Find where the given text appears and provide that cell's center as (X, Y) coordinate. 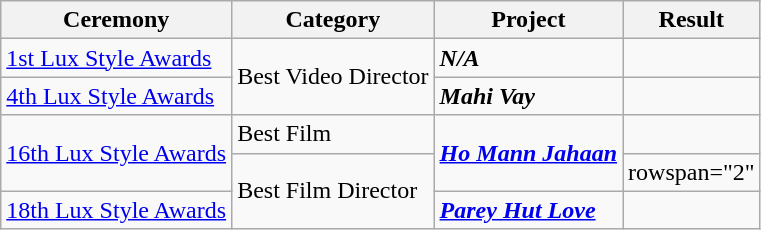
Ceremony (116, 20)
Result (692, 20)
Category (333, 20)
Best Film Director (333, 191)
1st Lux Style Awards (116, 58)
rowspan="2" (692, 172)
Parey Hut Love (528, 210)
4th Lux Style Awards (116, 96)
Mahi Vay (528, 96)
N/A (528, 58)
Ho Mann Jahaan (528, 153)
16th Lux Style Awards (116, 153)
Project (528, 20)
Best Film (333, 134)
Best Video Director (333, 77)
18th Lux Style Awards (116, 210)
